Identify which cell holds the provided text, then report its (x, y) central coordinate. 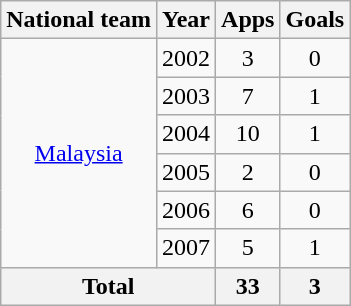
10 (248, 134)
Malaysia (79, 153)
Year (186, 20)
Apps (248, 20)
2005 (186, 172)
33 (248, 286)
2004 (186, 134)
National team (79, 20)
7 (248, 96)
2006 (186, 210)
5 (248, 248)
2 (248, 172)
Total (108, 286)
6 (248, 210)
2007 (186, 248)
2002 (186, 58)
Goals (315, 20)
2003 (186, 96)
